Find where the given text appears and provide that cell's center as [x, y] coordinate. 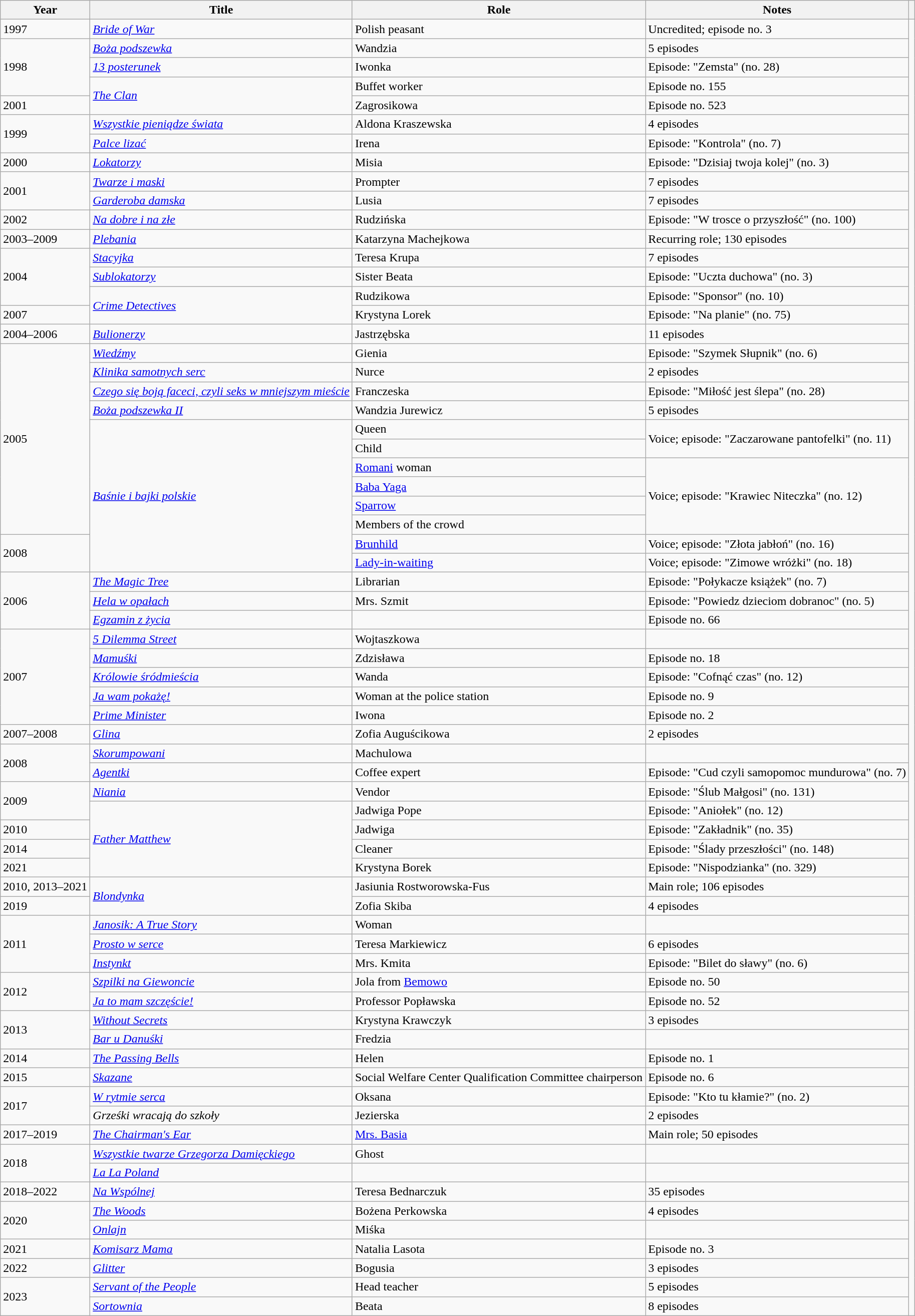
2011 [45, 944]
2007–2008 [45, 734]
Na dobre i na złe [221, 219]
2010, 2013–2021 [45, 887]
Teresa Markiewicz [499, 944]
Romani woman [499, 467]
Episode: "W trosce o przyszłość" (no. 100) [777, 219]
2000 [45, 162]
2018 [45, 1163]
2009 [45, 801]
Zdzisława [499, 658]
Episode: "Powiedz dzieciom dobranoc" (no. 5) [777, 601]
Head teacher [499, 1287]
Episode: "Uczta duchowa" (no. 3) [777, 277]
Twarze i maski [221, 181]
Skazane [221, 1077]
Prime Minister [221, 715]
Episode no. 1 [777, 1058]
Rudzińska [499, 219]
Ghost [499, 1153]
Instynkt [221, 963]
Episode: "Kto tu kłamie?" (no. 2) [777, 1096]
2013 [45, 1030]
Krystyna Krawczyk [499, 1020]
The Chairman's Ear [221, 1134]
Glina [221, 734]
Queen [499, 429]
La La Poland [221, 1173]
The Woods [221, 1211]
Sparrow [499, 505]
Episode no. 18 [777, 658]
2020 [45, 1220]
Beata [499, 1306]
Episode no. 155 [777, 86]
Wandzia [499, 48]
Episode: "Ślub Małgosi" (no. 131) [777, 791]
The Magic Tree [221, 582]
Baśnie i bajki polskie [221, 496]
Misia [499, 162]
Jadwiga Pope [499, 810]
2015 [45, 1077]
Bulionerzy [221, 334]
Father Matthew [221, 839]
2023 [45, 1296]
Main role; 106 episodes [777, 887]
Niania [221, 791]
Oksana [499, 1096]
Voice; episode: "Zaczarowane pantofelki" (no. 11) [777, 439]
Coffee expert [499, 772]
2003–2009 [45, 239]
Title [221, 10]
11 episodes [777, 334]
Helen [499, 1058]
Miśka [499, 1230]
Wandzia Jurewicz [499, 410]
Episode no. 3 [777, 1249]
Episode no. 52 [777, 1001]
Agentki [221, 772]
Without Secrets [221, 1020]
Lusia [499, 200]
Episode: "Sponsor" (no. 10) [777, 296]
2012 [45, 992]
Franczeska [499, 391]
Episode no. 523 [777, 105]
Episode: "Cofnąć czas" (no. 12) [777, 677]
Polish peasant [499, 29]
Cleaner [499, 849]
Aldona Kraszewska [499, 124]
2022 [45, 1268]
Lokatorzy [221, 162]
Mrs. Basia [499, 1134]
Fredzia [499, 1039]
Bożena Perkowska [499, 1211]
Librarian [499, 582]
Jadwiga [499, 829]
Uncredited; episode no. 3 [777, 29]
Iwona [499, 715]
8 episodes [777, 1306]
Blondynka [221, 896]
Jasiunia Rostworowska-Fus [499, 887]
13 posterunek [221, 67]
Ja to mam szczęście! [221, 1001]
Crime Detectives [221, 305]
6 episodes [777, 944]
Onlajn [221, 1230]
Zofia Skiba [499, 906]
Szpilki na Giewoncie [221, 982]
1999 [45, 134]
Sister Beata [499, 277]
2010 [45, 829]
Bar u Danuśki [221, 1039]
Janosik: A True Story [221, 925]
Klinika samotnych serc [221, 372]
Members of the crowd [499, 524]
Czego się boją faceci, czyli seks w mniejszym mieście [221, 391]
Episode no. 50 [777, 982]
Boża podszewka [221, 48]
Królowie śródmieścia [221, 677]
Zagrosikowa [499, 105]
Episode no. 6 [777, 1077]
Voice; episode: "Zimowe wróżki" (no. 18) [777, 563]
Rudzikowa [499, 296]
Machulowa [499, 753]
Main role; 50 episodes [777, 1134]
Recurring role; 130 episodes [777, 239]
Palce lizać [221, 143]
Glitter [221, 1268]
2017–2019 [45, 1134]
W rytmie serca [221, 1096]
2006 [45, 601]
Garderoba damska [221, 200]
Episode: "Nispodzianka" (no. 329) [777, 868]
Wanda [499, 677]
Episode: "Kontrola" (no. 7) [777, 143]
Ja wam pokażę! [221, 696]
Skorumpowani [221, 753]
Plebania [221, 239]
5 Dilemma Street [221, 639]
Boża podszewka II [221, 410]
Mrs. Szmit [499, 601]
Year [45, 10]
Mamuśki [221, 658]
The Passing Bells [221, 1058]
Episode: "Na planie" (no. 75) [777, 315]
Krystyna Lorek [499, 315]
2005 [45, 439]
Grześki wracają do szkoły [221, 1115]
Jezierska [499, 1115]
Woman [499, 925]
Egzamin z życia [221, 620]
2019 [45, 906]
Brunhild [499, 543]
Teresa Bednarczuk [499, 1192]
Episode no. 2 [777, 715]
Sublokatorzy [221, 277]
Wszystkie pieniądze świata [221, 124]
Voice; episode: "Złota jabłoń" (no. 16) [777, 543]
Professor Popławska [499, 1001]
Bride of War [221, 29]
1997 [45, 29]
35 episodes [777, 1192]
Episode: "Zemsta" (no. 28) [777, 67]
Lady-in-waiting [499, 563]
Stacyjka [221, 258]
Mrs. Kmita [499, 963]
Episode no. 66 [777, 620]
2017 [45, 1106]
Social Welfare Center Qualification Committee chairperson [499, 1077]
Voice; episode: "Krawiec Niteczka" (no. 12) [777, 496]
Wiedźmy [221, 353]
Vendor [499, 791]
Nurce [499, 372]
Episode: "Zakładnik" (no. 35) [777, 829]
Jastrzębska [499, 334]
Natalia Lasota [499, 1249]
Katarzyna Machejkowa [499, 239]
Role [499, 10]
2018–2022 [45, 1192]
Episode: "Dzisiaj twoja kolej" (no. 3) [777, 162]
Komisarz Mama [221, 1249]
Bogusia [499, 1268]
Zofia Auguścikowa [499, 734]
Servant of the People [221, 1287]
Prompter [499, 181]
Na Wspólnej [221, 1192]
Episode: "Aniołek" (no. 12) [777, 810]
Wojtaszkowa [499, 639]
Woman at the police station [499, 696]
Sortownia [221, 1306]
Teresa Krupa [499, 258]
Hela w opałach [221, 601]
The Clan [221, 96]
Buffet worker [499, 86]
Episode: "Miłość jest ślepa" (no. 28) [777, 391]
Episode: "Ślady przeszłości" (no. 148) [777, 849]
Krystyna Borek [499, 868]
Iwonka [499, 67]
Episode: "Połykacze książek" (no. 7) [777, 582]
2002 [45, 219]
Child [499, 448]
Gienia [499, 353]
Episode: "Szymek Słupnik" (no. 6) [777, 353]
Episode no. 9 [777, 696]
Baba Yaga [499, 486]
1998 [45, 67]
2004 [45, 277]
Irena [499, 143]
Jola from Bemowo [499, 982]
Prosto w serce [221, 944]
Wszystkie twarze Grzegorza Damięckiego [221, 1153]
Notes [777, 10]
2004–2006 [45, 334]
Episode: "Cud czyli samopomoc mundurowa" (no. 7) [777, 772]
Episode: "Bilet do sławy" (no. 6) [777, 963]
